Search for the cell housing the specified text and yield its (x, y) center coordinate. 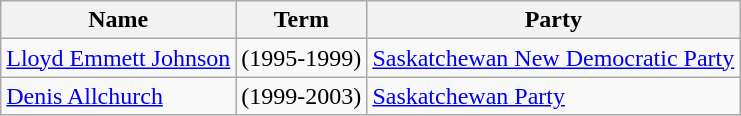
Lloyd Emmett Johnson (118, 58)
Party (554, 20)
Saskatchewan Party (554, 96)
(1999-2003) (302, 96)
Term (302, 20)
Denis Allchurch (118, 96)
Name (118, 20)
(1995-1999) (302, 58)
Saskatchewan New Democratic Party (554, 58)
